Provide the [X, Y] coordinate of the cell's center where the given text is located.  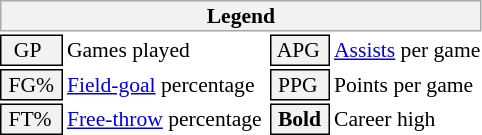
Games played [166, 50]
Assists per game [408, 50]
Points per game [408, 85]
Legend [241, 16]
APG [300, 50]
GP [31, 50]
FG% [31, 85]
PPG [300, 85]
Field-goal percentage [166, 85]
